From the cell containing the given text, extract its center point as (x, y) coordinate. 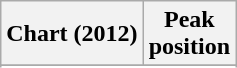
Peakposition (189, 34)
Chart (2012) (72, 34)
